Return the [x, y] coordinate for the center point of the cell that contains the specified text.  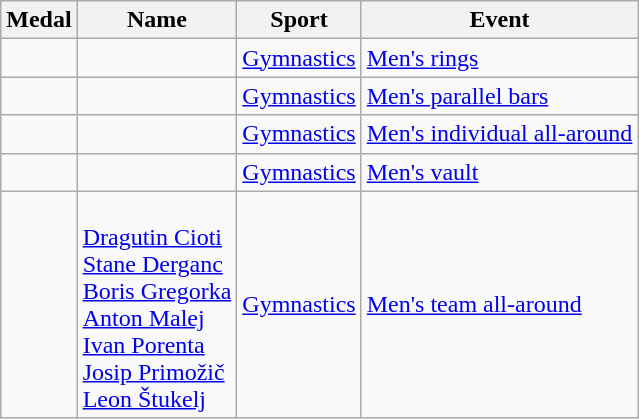
Name [157, 20]
Sport [299, 20]
Men's vault [500, 172]
Dragutin Cioti Stane Derganc Boris Gregorka Anton Malej Ivan Porenta Josip Primožič Leon Štukelj [157, 304]
Medal [39, 20]
Event [500, 20]
Men's rings [500, 58]
Men's team all-around [500, 304]
Men's individual all-around [500, 134]
Men's parallel bars [500, 96]
